Detect which cell encompasses the target text, then output its [x, y] center coordinate. 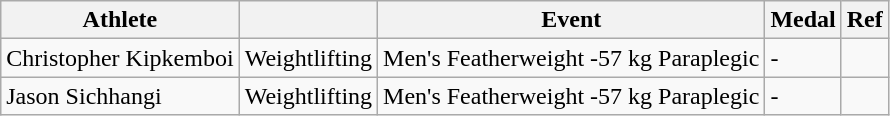
Ref [864, 20]
Jason Sichhangi [120, 96]
Athlete [120, 20]
Christopher Kipkemboi [120, 58]
Medal [803, 20]
Event [572, 20]
